From the cell containing the given text, extract its center point as (X, Y) coordinate. 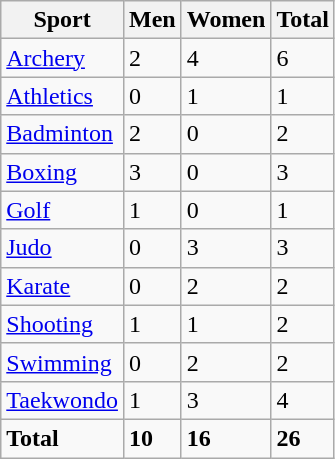
Boxing (62, 172)
Men (152, 20)
Athletics (62, 96)
6 (303, 58)
Taekwondo (62, 400)
26 (303, 438)
Sport (62, 20)
Swimming (62, 362)
Archery (62, 58)
Badminton (62, 134)
Golf (62, 210)
Karate (62, 286)
16 (226, 438)
10 (152, 438)
Shooting (62, 324)
Judo (62, 248)
Women (226, 20)
